Capture the cell that displays the provided text and extract its [X, Y] central coordinate. 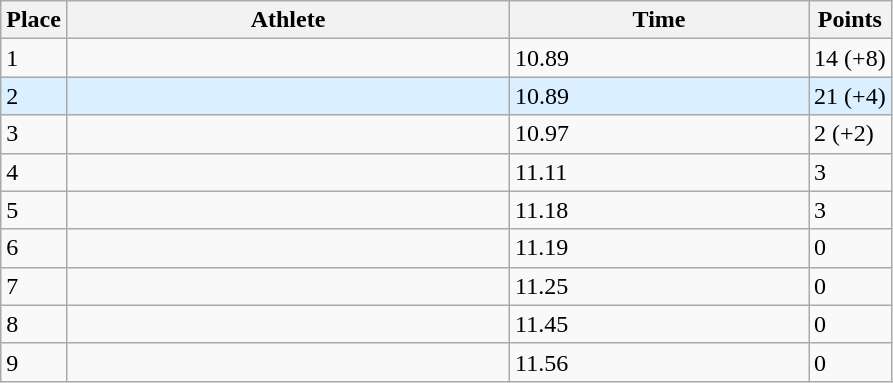
1 [34, 58]
11.11 [660, 172]
4 [34, 172]
Points [850, 20]
5 [34, 210]
Time [660, 20]
11.56 [660, 362]
21 (+4) [850, 96]
9 [34, 362]
Place [34, 20]
Athlete [288, 20]
14 (+8) [850, 58]
2 [34, 96]
11.25 [660, 286]
7 [34, 286]
11.18 [660, 210]
11.45 [660, 324]
10.97 [660, 134]
6 [34, 248]
8 [34, 324]
2 (+2) [850, 134]
11.19 [660, 248]
